Output the (x, y) coordinate of the center of the cell containing the given text.  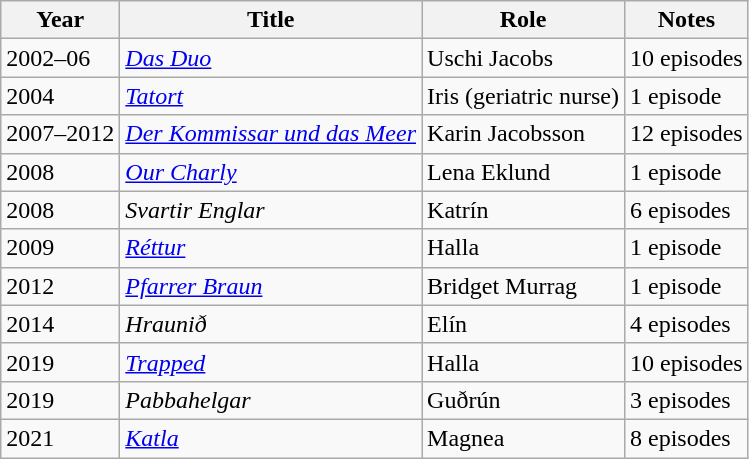
Der Kommissar und das Meer (271, 134)
Uschi Jacobs (524, 58)
Pfarrer Braun (271, 286)
Trapped (271, 362)
Guðrún (524, 400)
Lena Eklund (524, 172)
8 episodes (687, 438)
Hraunið (271, 324)
4 episodes (687, 324)
2004 (60, 96)
Notes (687, 20)
2012 (60, 286)
Iris (geriatric nurse) (524, 96)
Role (524, 20)
6 episodes (687, 210)
Katrín (524, 210)
2009 (60, 248)
Elín (524, 324)
2002–06 (60, 58)
Tatort (271, 96)
Our Charly (271, 172)
Year (60, 20)
2007–2012 (60, 134)
Das Duo (271, 58)
3 episodes (687, 400)
Magnea (524, 438)
Svartir Englar (271, 210)
2014 (60, 324)
Katla (271, 438)
12 episodes (687, 134)
Karin Jacobsson (524, 134)
Réttur (271, 248)
2021 (60, 438)
Pabbahelgar (271, 400)
Title (271, 20)
Bridget Murrag (524, 286)
